Return [x, y] of the center of cell containing provided text 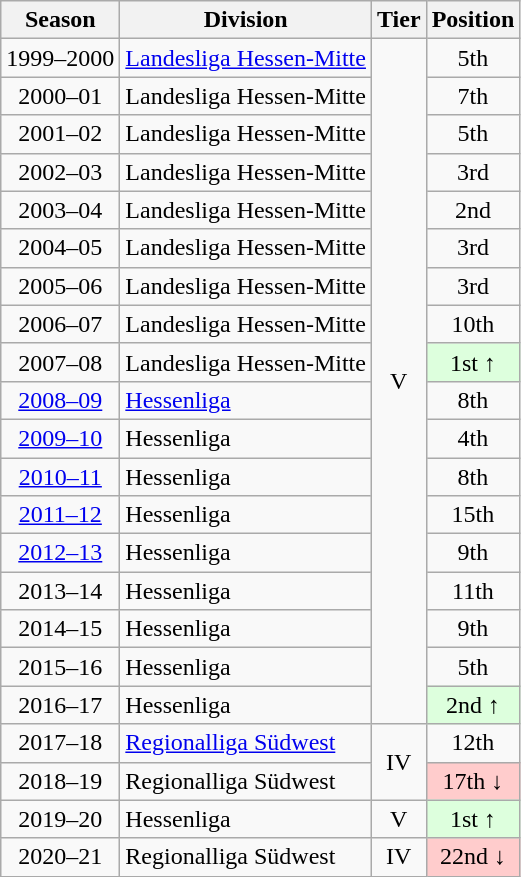
2020–21 [60, 857]
2nd [473, 210]
22nd ↓ [473, 857]
2000–01 [60, 96]
Position [473, 20]
10th [473, 324]
2004–05 [60, 248]
2003–04 [60, 210]
Tier [398, 20]
2012–13 [60, 553]
12th [473, 743]
2015–16 [60, 667]
2008–09 [60, 400]
2006–07 [60, 324]
15th [473, 515]
11th [473, 591]
2nd ↑ [473, 705]
2011–12 [60, 515]
2013–14 [60, 591]
4th [473, 438]
2007–08 [60, 362]
2016–17 [60, 705]
Division [246, 20]
2010–11 [60, 477]
2019–20 [60, 819]
2018–19 [60, 781]
Season [60, 20]
1999–2000 [60, 58]
2001–02 [60, 134]
7th [473, 96]
17th ↓ [473, 781]
2017–18 [60, 743]
2014–15 [60, 629]
2009–10 [60, 438]
2002–03 [60, 172]
2005–06 [60, 286]
